From the cell containing the given text, extract its center point as [x, y] coordinate. 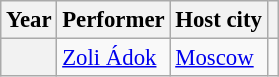
Performer [114, 20]
Year [29, 20]
Moscow [218, 58]
Host city [218, 20]
Zoli Ádok [114, 58]
